Extract the [x, y] coordinate from the center of the cell holding the provided text.  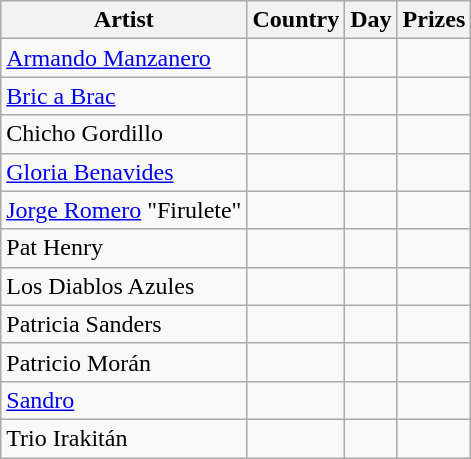
Sandro [124, 400]
Trio Irakitán [124, 438]
Patricia Sanders [124, 324]
Prizes [434, 20]
Gloria Benavides [124, 172]
Chicho Gordillo [124, 134]
Country [296, 20]
Pat Henry [124, 248]
Bric a Brac [124, 96]
Los Diablos Azules [124, 286]
Patricio Morán [124, 362]
Day [371, 20]
Armando Manzanero [124, 58]
Jorge Romero "Firulete" [124, 210]
Artist [124, 20]
